Determine the (X, Y) coordinate at the center of the cell enclosing the given text.  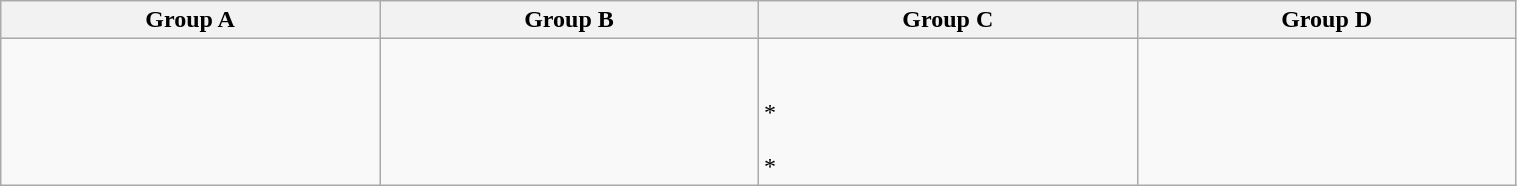
* * (948, 112)
Group A (190, 20)
Group D (1326, 20)
Group C (948, 20)
Group B (570, 20)
